For the text-containing cell, return its midpoint in [x, y] coordinate format. 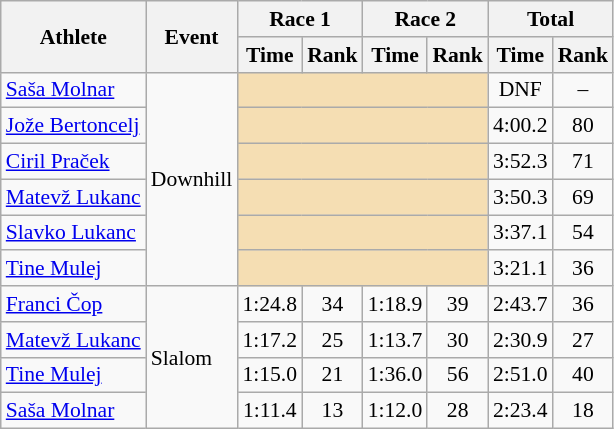
30 [458, 340]
1:11.4 [270, 411]
Ciril Praček [74, 162]
34 [332, 304]
2:51.0 [520, 375]
3:52.3 [520, 162]
56 [458, 375]
71 [584, 162]
3:50.3 [520, 197]
39 [458, 304]
25 [332, 340]
– [584, 90]
Jože Bertoncelj [74, 126]
54 [584, 233]
DNF [520, 90]
1:17.2 [270, 340]
Athlete [74, 36]
13 [332, 411]
18 [584, 411]
1:12.0 [396, 411]
1:24.8 [270, 304]
4:00.2 [520, 126]
80 [584, 126]
Total [550, 19]
2:30.9 [520, 340]
2:43.7 [520, 304]
21 [332, 375]
Downhill [192, 179]
2:23.4 [520, 411]
3:21.1 [520, 269]
Franci Čop [74, 304]
40 [584, 375]
Race 2 [426, 19]
69 [584, 197]
Event [192, 36]
27 [584, 340]
Race 1 [300, 19]
3:37.1 [520, 233]
Slalom [192, 357]
1:13.7 [396, 340]
1:18.9 [396, 304]
1:15.0 [270, 375]
Slavko Lukanc [74, 233]
28 [458, 411]
1:36.0 [396, 375]
